Detect which cell encompasses the target text, then output its (x, y) center coordinate. 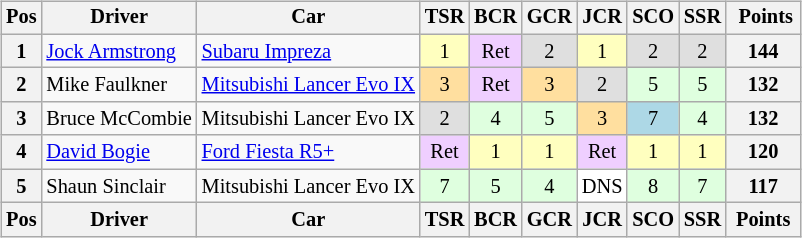
Subaru Impreza (308, 51)
Mike Faulkner (118, 85)
Shaun Sinclair (118, 186)
Jock Armstrong (118, 51)
David Bogie (118, 152)
144 (763, 51)
8 (653, 186)
Ford Fiesta R5+ (308, 152)
120 (763, 152)
Bruce McCombie (118, 119)
117 (763, 186)
DNS (602, 186)
